Capture the cell that displays the provided text and extract its (X, Y) central coordinate. 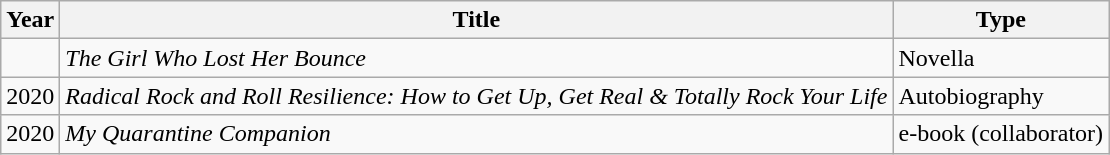
Novella (1001, 58)
Title (476, 20)
My Quarantine Companion (476, 134)
e-book (collaborator) (1001, 134)
Type (1001, 20)
Radical Rock and Roll Resilience: How to Get Up, Get Real & Totally Rock Your Life (476, 96)
Year (30, 20)
The Girl Who Lost Her Bounce (476, 58)
Autobiography (1001, 96)
